Locate the cell with the specified text and output its [x, y] center coordinate. 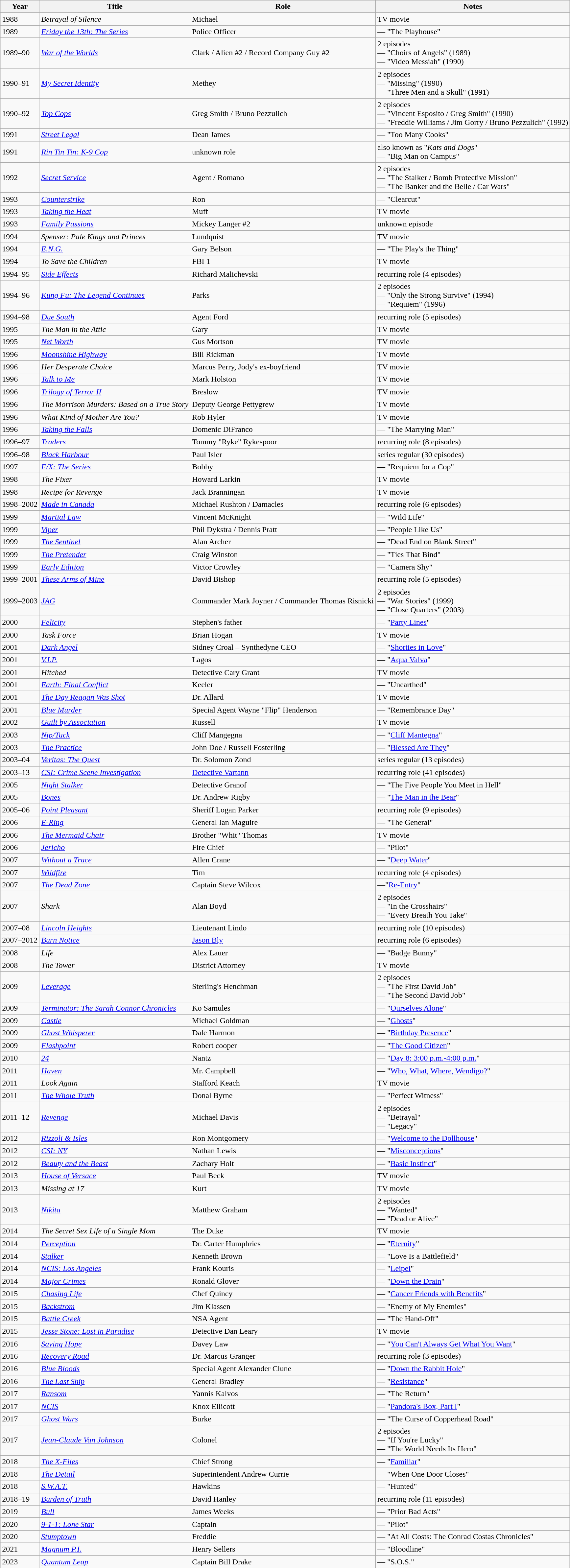
Chef Quincy [283, 1294]
Ghost Whisperer [115, 1033]
Burke [283, 1419]
— "Prior Bad Acts" [473, 1511]
— "Shorties in Love" [473, 647]
Special Agent Alexander Clune [283, 1369]
Fire Chief [283, 847]
Jean-Claude Van Johnson [115, 1440]
Michael [283, 19]
Kurt [283, 1188]
Davey Law [283, 1344]
— "Birthday Presence" [473, 1033]
unknown role [283, 152]
1999–2001 [20, 579]
The Morrison Murders: Based on a True Story [115, 404]
Dr. Carter Humphries [283, 1244]
2 episodes— "The Stalker / Bomb Protective Mission"— "The Banker and the Belle / Car Wars" [473, 177]
Detective Vartann [283, 772]
Michael Davis [283, 1117]
The X-Files [115, 1462]
Zachary Holt [283, 1163]
The Fixer [115, 480]
The Detail [115, 1474]
9-1-1: Lone Star [115, 1524]
The Mermaid Chair [115, 835]
Jericho [115, 847]
Leverage [115, 987]
Michael Goldman [283, 1020]
Earth: Final Conflict [115, 685]
—"Re-Entry" [473, 885]
Burn Notice [115, 940]
Nantz [283, 1058]
2 episodes— "Betrayal"— "Legacy" [473, 1117]
Trilogy of Terror II [115, 392]
Stumptown [115, 1536]
— "S.O.S." [473, 1561]
V.I.P. [115, 660]
Bones [115, 797]
Detective Dan Leary [283, 1331]
Tim [283, 873]
— "Down the Drain" [473, 1281]
Sterling's Henchman [283, 987]
Missing at 17 [115, 1188]
2 episodes— "Wanted"— "Dead or Alive" [473, 1210]
— "Basic Instinct" [473, 1163]
Dale Harmon [283, 1033]
Haven [115, 1070]
Methey [283, 83]
FBI 1 [283, 262]
— "Love Is a Battlefield" [473, 1256]
— "Wild Life" [473, 517]
Bill Rickman [283, 354]
Nathan Lewis [283, 1151]
— "Day 8: 3:00 p.m.-4:00 p.m." [473, 1058]
Rob Hyler [283, 417]
Perception [115, 1244]
Sidney Croal – Synthedyne CEO [283, 647]
Russell [283, 722]
Her Desperate Choice [115, 367]
Magnum P.I. [115, 1549]
E.N.G. [115, 249]
Mickey Langer #2 [283, 224]
Breslow [283, 392]
War of the Worlds [115, 53]
2 episodes— "The First David Job"— "The Second David Job" [473, 987]
Ko Samules [283, 1008]
NSA Agent [283, 1319]
Greg Smith / Bruno Pezzulich [283, 113]
Point Pleasant [115, 810]
1989 [20, 32]
Chief Strong [283, 1462]
— "Badge Bunny" [473, 953]
2011–12 [20, 1117]
2007–2012 [20, 940]
Major Crimes [115, 1281]
John Doe / Russell Fosterling [283, 747]
Recipe for Revenge [115, 492]
Rizzoli & Isles [115, 1138]
Recovery Road [115, 1356]
Paul Isler [283, 455]
— "Unearthed" [473, 685]
The Dead Zone [115, 885]
Matthew Graham [283, 1210]
Saving Hope [115, 1344]
— "Misconceptions" [473, 1151]
1992 [20, 177]
— "Cliff Mantegna" [473, 735]
These Arms of Mine [115, 579]
The Pretender [115, 554]
Mark Holston [283, 379]
Ron Montgomery [283, 1138]
Flashpoint [115, 1045]
Vincent McKnight [283, 517]
— "Pandora's Box, Part I" [473, 1406]
Ransom [115, 1394]
Early Edition [115, 567]
Domenic DiFranco [283, 429]
2021 [20, 1549]
Parks [283, 295]
— "Who, What, Where, Wendigo?" [473, 1070]
JAG [115, 601]
Dean James [283, 135]
James Weeks [283, 1511]
Stephen's father [283, 622]
2 episodes— "Choirs of Angels" (1989)— "Video Messiah" (1990) [473, 53]
Detective Granof [283, 785]
Dark Angel [115, 647]
Top Cops [115, 113]
recurring role (3 episodes) [473, 1356]
Black Harbour [115, 455]
— "Camera Shy" [473, 567]
— "Welcome to the Dollhouse" [473, 1138]
also known as "Kats and Dogs"— "Big Man on Campus" [473, 152]
2010 [20, 1058]
2005–06 [20, 810]
Michael Rushton / Damacles [283, 504]
— "The Play's the Thing" [473, 249]
Captain Bill Drake [283, 1561]
— "Cancer Friends with Benefits" [473, 1294]
Keeler [283, 685]
— "The Five People You Meet in Hell" [473, 785]
— "You Can't Always Get What You Want" [473, 1344]
— "Hunted" [473, 1486]
Paul Beck [283, 1176]
Talk to Me [115, 379]
General Ian Maguire [283, 822]
NCIS: Los Angeles [115, 1269]
Martial Law [115, 517]
Agent Ford [283, 317]
— "Eternity" [473, 1244]
2 episodes— "In the Crosshairs"— "Every Breath You Take" [473, 906]
Clark / Alien #2 / Record Company Guy #2 [283, 53]
Mr. Campbell [283, 1070]
2018–19 [20, 1499]
1994–95 [20, 274]
1996–98 [20, 455]
2002 [20, 722]
— "When One Door Closes" [473, 1474]
series regular (13 episodes) [473, 760]
— "Ourselves Alone" [473, 1008]
Special Agent Wayne "Flip" Henderson [283, 710]
Spenser: Pale Kings and Princes [115, 236]
Revenge [115, 1117]
2003–04 [20, 760]
1994–98 [20, 317]
— "Familiar" [473, 1462]
NCIS [115, 1406]
24 [115, 1058]
— "Aqua Valva" [473, 660]
Tommy "Ryke" Rykespoor [283, 442]
F/X: The Series [115, 467]
— "Resistance" [473, 1381]
Brian Hogan [283, 635]
recurring role (41 episodes) [473, 772]
Commander Mark Joyner / Commander Thomas Risnicki [283, 601]
recurring role (9 episodes) [473, 810]
— "Too Many Cooks" [473, 135]
Blue Murder [115, 710]
Chasing Life [115, 1294]
— "Ghosts" [473, 1020]
Without a Trace [115, 860]
Henry Sellers [283, 1549]
Jesse Stone: Lost in Paradise [115, 1331]
Knox Ellicott [283, 1406]
— "Ties That Bind" [473, 554]
— "The Good Citizen" [473, 1045]
Alan Boyd [283, 906]
Gus Mortson [283, 342]
Allen Crane [283, 860]
1998–2002 [20, 504]
recurring role (8 episodes) [473, 442]
Jack Branningan [283, 492]
2007–08 [20, 928]
The Man in the Attic [115, 329]
— "Party Lines" [473, 622]
Bobby [283, 467]
2003–13 [20, 772]
Moonshine Highway [115, 354]
Dr. Marcus Granger [283, 1356]
Lagos [283, 660]
Net Worth [115, 342]
1988 [20, 19]
— "People Like Us" [473, 529]
Made in Canada [115, 504]
— "Requiem for a Cop" [473, 467]
Ron [283, 199]
Frank Kouris [283, 1269]
Kung Fu: The Legend Continues [115, 295]
— "The Return" [473, 1394]
Wildfire [115, 873]
Battle Creek [115, 1319]
2 episodes— "If You're Lucky"— "The World Needs Its Hero" [473, 1440]
— "The General" [473, 822]
The Whole Truth [115, 1095]
Title [115, 7]
Counterstrike [115, 199]
Yannis Kalvos [283, 1394]
Bull [115, 1511]
The Last Ship [115, 1381]
Felicity [115, 622]
Captain Steve Wilcox [283, 885]
The Practice [115, 747]
General Bradley [283, 1381]
The Day Reagan Was Shot [115, 697]
Betrayal of Silence [115, 19]
David Hanley [283, 1499]
Kenneth Brown [283, 1256]
— "Remembrance Day" [473, 710]
Lieutenant Lindo [283, 928]
1996–97 [20, 442]
Gary [283, 329]
1997 [20, 467]
Jim Klassen [283, 1306]
Terminator: The Sarah Connor Chronicles [115, 1008]
Howard Larkin [283, 480]
Dr. Solomon Zond [283, 760]
2 episodes— "Missing" (1990)— "Three Men and a Skull" (1991) [473, 83]
2023 [20, 1561]
Dr. Andrew Rigby [283, 797]
The Sentinel [115, 542]
What Kind of Mother Are You? [115, 417]
Burden of Truth [115, 1499]
Marcus Perry, Jody's ex-boyfriend [283, 367]
series regular (30 episodes) [473, 455]
1994–96 [20, 295]
The Duke [283, 1231]
Lincoln Heights [115, 928]
To Save the Children [115, 262]
— "The Man in the Bear" [473, 797]
Veritas: The Quest [115, 760]
Police Officer [283, 32]
Ghost Wars [115, 1419]
Taking the Heat [115, 211]
Lundquist [283, 236]
recurring role (11 episodes) [473, 1499]
My Secret Identity [115, 83]
1990–92 [20, 113]
Phil Dykstra / Dennis Pratt [283, 529]
Stalker [115, 1256]
— "Leipei" [473, 1269]
CSI: NY [115, 1151]
Task Force [115, 635]
Guilt by Association [115, 722]
— "The Hand-Off" [473, 1319]
Victor Crowley [283, 567]
Muff [283, 211]
District Attorney [283, 965]
Alan Archer [283, 542]
Colonel [283, 1440]
Backstrom [115, 1306]
unknown episode [473, 224]
Night Stalker [115, 785]
Quantum Leap [115, 1561]
Stafford Keach [283, 1083]
CSI: Crime Scene Investigation [115, 772]
Freddie [283, 1536]
Superintendent Andrew Currie [283, 1474]
Secret Service [115, 177]
1999–2003 [20, 601]
2 episodes— "War Stories" (1999)— "Close Quarters" (2003) [473, 601]
Shark [115, 906]
Nikita [115, 1210]
Traders [115, 442]
Street Legal [115, 135]
2 episodes— "Vincent Esposito / Greg Smith" (1990)— "Freddie Williams / Jim Gorry / Bruno Pezzulich" (1992) [473, 113]
Side Effects [115, 274]
Viper [115, 529]
Captain [283, 1524]
Dr. Allard [283, 697]
Castle [115, 1020]
recurring role (10 episodes) [473, 928]
— "The Playhouse" [473, 32]
Robert cooper [283, 1045]
Due South [115, 317]
— "Bloodline" [473, 1549]
Blue Bloods [115, 1369]
Deputy George Pettygrew [283, 404]
Donal Byrne [283, 1095]
Jason Bly [283, 940]
Craig Winston [283, 554]
David Bishop [283, 579]
Life [115, 953]
Rin Tin Tin: K-9 Cop [115, 152]
The Tower [115, 965]
— "Blessed Are They" [473, 747]
Hitched [115, 672]
Taking the Falls [115, 429]
E-Ring [115, 822]
Alex Lauer [283, 953]
Agent / Romano [283, 177]
Year [20, 7]
— "Perfect Witness" [473, 1095]
Friday the 13th: The Series [115, 32]
Ronald Glover [283, 1281]
Look Again [115, 1083]
Notes [473, 7]
House of Versace [115, 1176]
2 episodes— "Only the Strong Survive" (1994)— "Requiem" (1996) [473, 295]
Gary Belson [283, 249]
— "At All Costs: The Conrad Costas Chronicles" [473, 1536]
Hawkins [283, 1486]
Beauty and the Beast [115, 1163]
The Secret Sex Life of a Single Mom [115, 1231]
S.W.A.T. [115, 1486]
Richard Malichevski [283, 274]
— "Down the Rabbit Hole" [473, 1369]
Nip/Tuck [115, 735]
Brother "Whit" Thomas [283, 835]
2019 [20, 1511]
1989–90 [20, 53]
1990–91 [20, 83]
Sheriff Logan Parker [283, 810]
— "Deep Water" [473, 860]
— "The Curse of Copperhead Road" [473, 1419]
Detective Cary Grant [283, 672]
— "The Marrying Man" [473, 429]
— "Enemy of My Enemies" [473, 1306]
Role [283, 7]
Family Passions [115, 224]
— "Dead End on Blank Street" [473, 542]
Cliff Mangegna [283, 735]
— "Clearcut" [473, 199]
